Scan for the cell matching the given text and deliver its [x, y] coordinate at center. 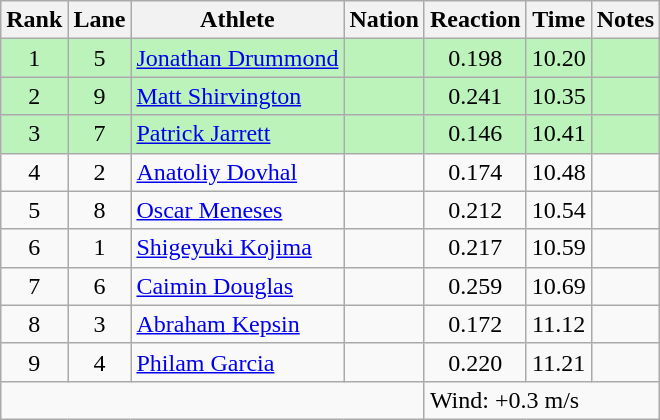
Oscar Meneses [238, 210]
Wind: +0.3 m/s [542, 400]
10.59 [558, 248]
Lane [100, 20]
Anatoliy Dovhal [238, 172]
Rank [34, 20]
10.54 [558, 210]
0.217 [475, 248]
10.69 [558, 286]
Philam Garcia [238, 362]
11.12 [558, 324]
10.48 [558, 172]
Jonathan Drummond [238, 58]
10.20 [558, 58]
0.198 [475, 58]
0.172 [475, 324]
10.35 [558, 96]
Time [558, 20]
Notes [625, 20]
Nation [384, 20]
Abraham Kepsin [238, 324]
0.241 [475, 96]
10.41 [558, 134]
Caimin Douglas [238, 286]
11.21 [558, 362]
Matt Shirvington [238, 96]
Shigeyuki Kojima [238, 248]
0.174 [475, 172]
0.220 [475, 362]
Reaction [475, 20]
0.146 [475, 134]
Patrick Jarrett [238, 134]
0.259 [475, 286]
0.212 [475, 210]
Athlete [238, 20]
